Return the (x, y) coordinate for the center point of the cell that contains the specified text.  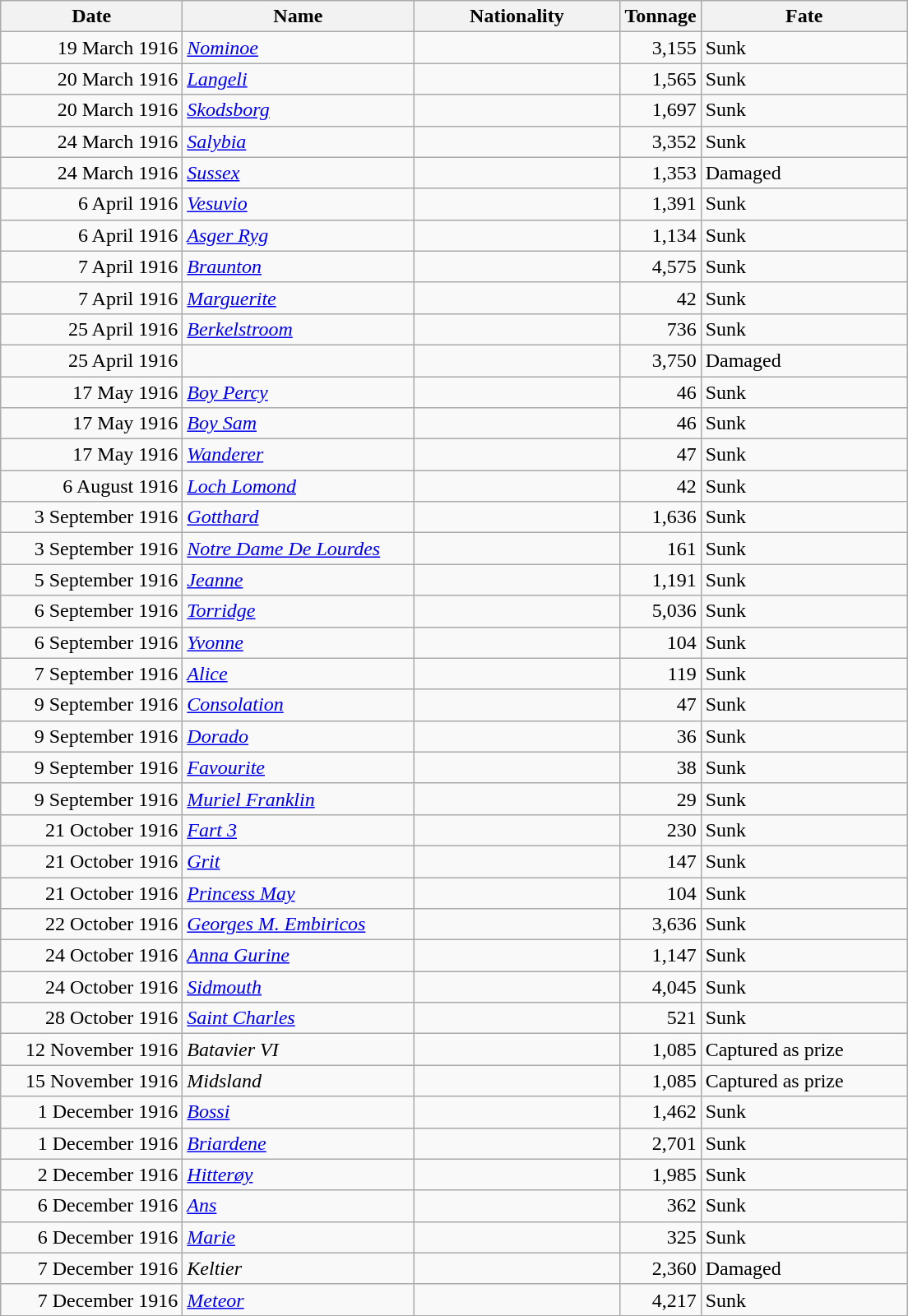
325 (660, 1237)
3,750 (660, 360)
7 September 1916 (92, 674)
Midsland (298, 1081)
Briardene (298, 1143)
29 (660, 799)
Bossi (298, 1112)
6 August 1916 (92, 486)
1,462 (660, 1112)
Marguerite (298, 298)
5,036 (660, 611)
161 (660, 549)
1,565 (660, 79)
Loch Lomond (298, 486)
Georges M. Embiricos (298, 924)
Muriel Franklin (298, 799)
Date (92, 16)
Fart 3 (298, 830)
Langeli (298, 79)
2,701 (660, 1143)
1,636 (660, 517)
2,360 (660, 1268)
Yvonne (298, 642)
Meteor (298, 1300)
1,134 (660, 235)
Tonnage (660, 16)
Consolation (298, 705)
Sidmouth (298, 987)
1,391 (660, 204)
Grit (298, 861)
Braunton (298, 266)
Anna Gurine (298, 956)
Skodsborg (298, 110)
230 (660, 830)
Boy Percy (298, 392)
1,353 (660, 173)
Princess May (298, 892)
1,697 (660, 110)
Alice (298, 674)
15 November 1916 (92, 1081)
Torridge (298, 611)
3,352 (660, 141)
4,217 (660, 1300)
4,575 (660, 266)
36 (660, 736)
362 (660, 1206)
Ans (298, 1206)
3,155 (660, 48)
12 November 1916 (92, 1050)
1,191 (660, 580)
5 September 1916 (92, 580)
Marie (298, 1237)
1,985 (660, 1175)
Vesuvio (298, 204)
Boy Sam (298, 424)
3,636 (660, 924)
Berkelstroom (298, 329)
4,045 (660, 987)
Sussex (298, 173)
Batavier VI (298, 1050)
Dorado (298, 736)
Jeanne (298, 580)
Gotthard (298, 517)
Nominoe (298, 48)
119 (660, 674)
Name (298, 16)
Favourite (298, 767)
Asger Ryg (298, 235)
Notre Dame De Lourdes (298, 549)
521 (660, 1018)
1,147 (660, 956)
38 (660, 767)
Fate (804, 16)
Wanderer (298, 455)
19 March 1916 (92, 48)
736 (660, 329)
28 October 1916 (92, 1018)
147 (660, 861)
Hitterøy (298, 1175)
Nationality (517, 16)
Keltier (298, 1268)
Salybia (298, 141)
Saint Charles (298, 1018)
2 December 1916 (92, 1175)
22 October 1916 (92, 924)
